Find where the given text appears and provide that cell's center as (x, y) coordinate. 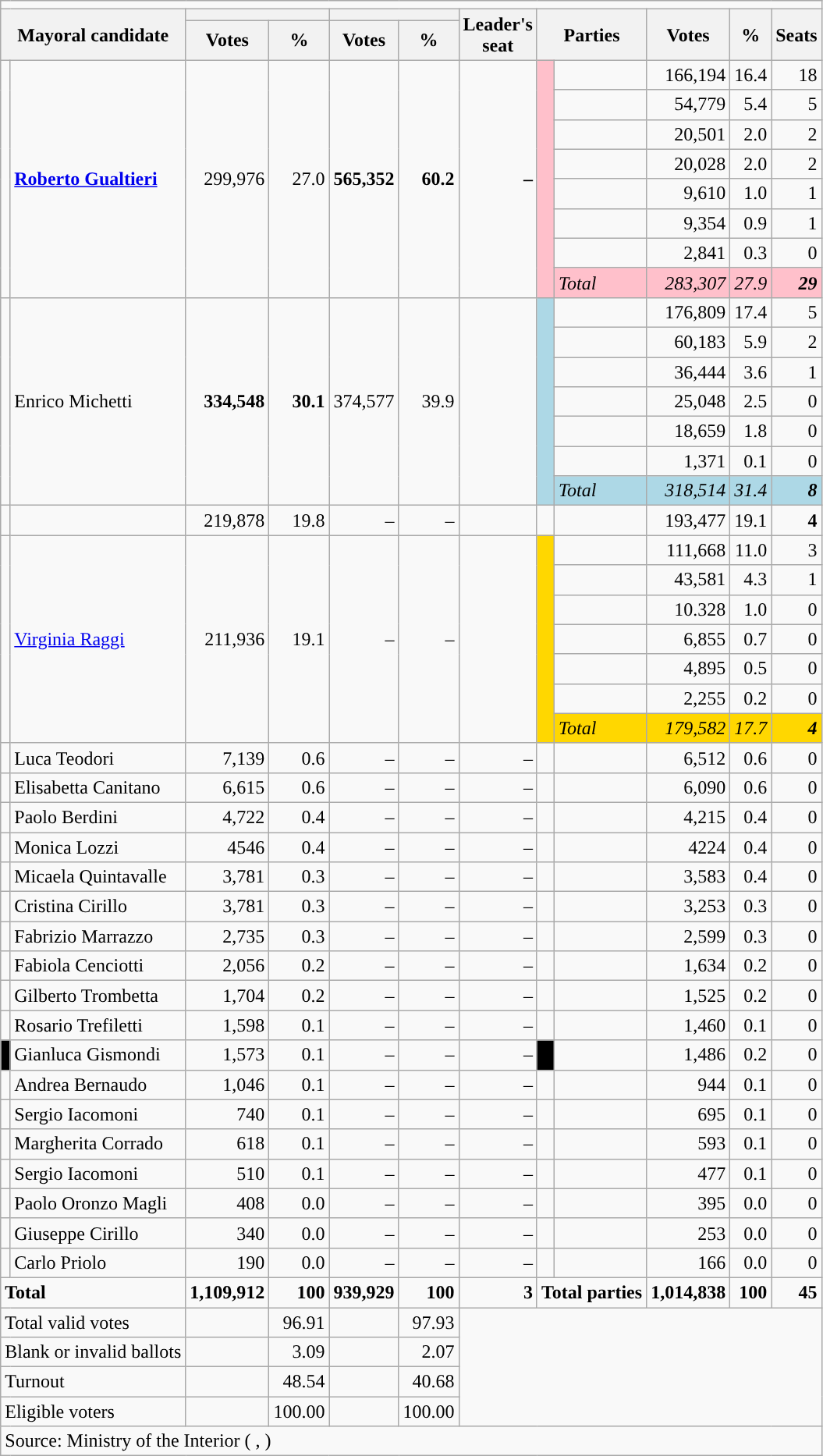
97.93 (429, 1323)
1,460 (688, 1025)
299,976 (228, 179)
Virginia Raggi (98, 639)
Margherita Corrado (98, 1144)
Paolo Oronzo Magli (98, 1203)
Rosario Trefiletti (98, 1025)
6,855 (688, 639)
6,090 (688, 787)
Fabiola Cenciotti (98, 966)
Enrico Michetti (98, 401)
7,139 (228, 758)
334,548 (228, 401)
Mayoral candidate (94, 34)
3,583 (688, 877)
253 (688, 1233)
5.9 (750, 342)
Giuseppe Cirillo (98, 1233)
Total valid votes (94, 1323)
Turnout (94, 1382)
1,704 (228, 996)
Micaela Quintavalle (98, 877)
1,573 (228, 1055)
11.0 (750, 550)
6,512 (688, 758)
2,841 (688, 253)
1,046 (228, 1085)
Elisabetta Canitano (98, 787)
1,109,912 (228, 1292)
2.07 (429, 1352)
111,668 (688, 550)
54,779 (688, 105)
25,048 (688, 402)
0.7 (750, 639)
340 (228, 1233)
374,577 (364, 401)
30.1 (300, 401)
408 (228, 1203)
Gilberto Trombetta (98, 996)
1,371 (688, 461)
0.5 (750, 669)
2,599 (688, 936)
Blank or invalid ballots (94, 1352)
Leader'sseat (498, 34)
2.5 (750, 402)
219,878 (228, 520)
1,486 (688, 1055)
193,477 (688, 520)
1,598 (228, 1025)
29 (796, 282)
Fabrizio Marrazzo (98, 936)
16.4 (750, 75)
283,307 (688, 282)
39.9 (429, 401)
3,253 (688, 907)
20,028 (688, 164)
939,929 (364, 1292)
5.4 (750, 105)
3.6 (750, 372)
40.68 (429, 1382)
43,581 (688, 580)
6,615 (228, 787)
Andrea Bernaudo (98, 1085)
166,194 (688, 75)
4.3 (750, 580)
0.9 (750, 223)
618 (228, 1144)
60,183 (688, 342)
477 (688, 1174)
Luca Teodori (98, 758)
179,582 (688, 728)
3.09 (300, 1352)
695 (688, 1114)
Gianluca Gismondi (98, 1055)
166 (688, 1262)
Seats (796, 34)
4,722 (228, 817)
593 (688, 1144)
4,895 (688, 669)
18 (796, 75)
395 (688, 1203)
740 (228, 1114)
Parties (591, 34)
96.91 (300, 1323)
45 (796, 1292)
20,501 (688, 134)
4224 (688, 847)
Cristina Cirillo (98, 907)
19.8 (300, 520)
4546 (228, 847)
1,525 (688, 996)
190 (228, 1262)
48.54 (300, 1382)
1.8 (750, 431)
Monica Lozzi (98, 847)
Roberto Gualtieri (98, 179)
4,215 (688, 817)
Source: Ministry of the Interior ( , ) (411, 1441)
176,809 (688, 312)
510 (228, 1174)
18,659 (688, 431)
944 (688, 1085)
2,255 (688, 698)
17.4 (750, 312)
2,735 (228, 936)
Total parties (591, 1292)
Eligible voters (94, 1412)
8 (796, 491)
31.4 (750, 491)
Paolo Berdini (98, 817)
9,354 (688, 223)
27.9 (750, 282)
211,936 (228, 639)
9,610 (688, 194)
Carlo Priolo (98, 1262)
17.7 (750, 728)
36,444 (688, 372)
565,352 (364, 179)
60.2 (429, 179)
1,634 (688, 966)
27.0 (300, 179)
318,514 (688, 491)
2,056 (228, 966)
1,014,838 (688, 1292)
10.328 (688, 609)
